Search for the cell housing the specified text and yield its (x, y) center coordinate. 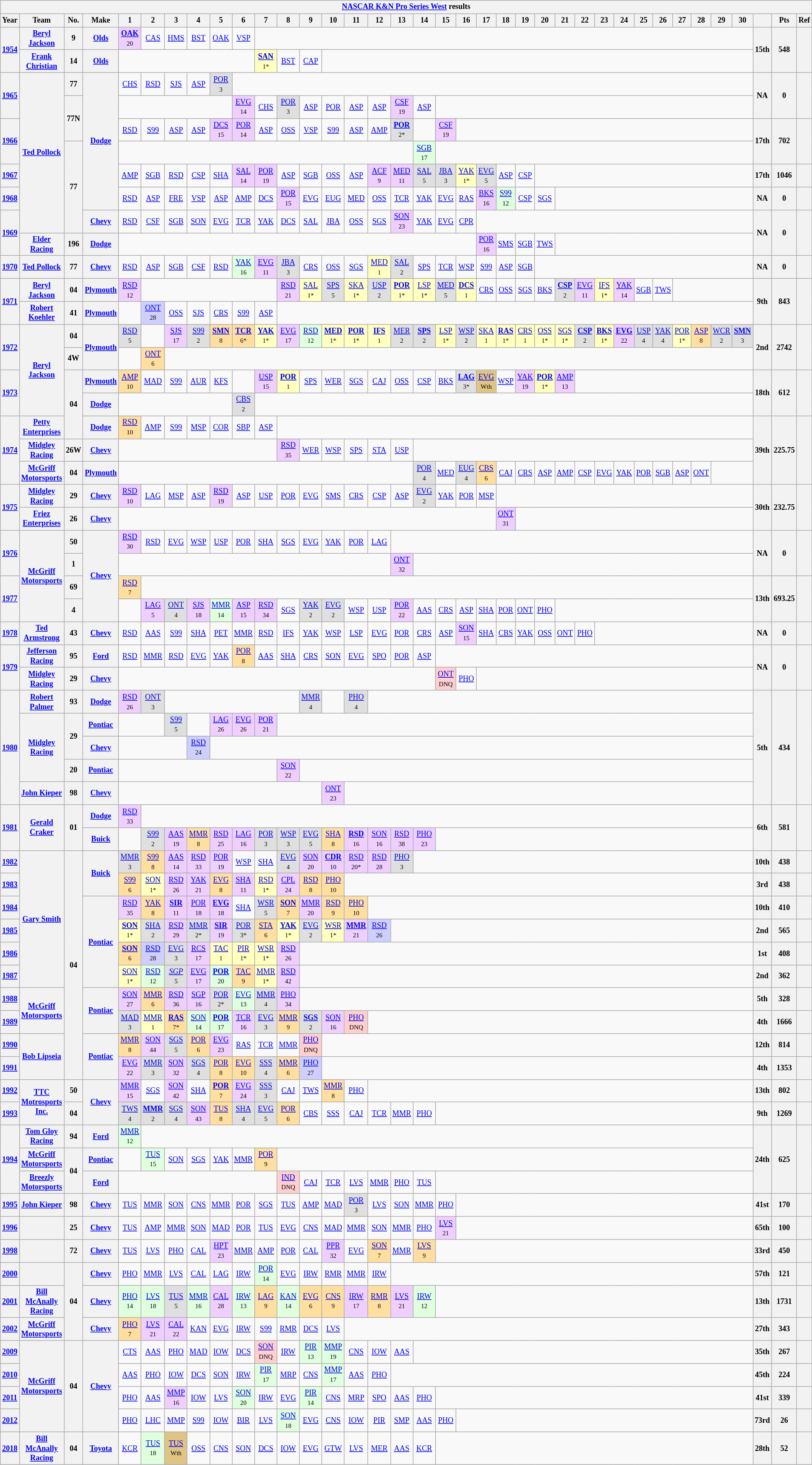
POR4 (424, 473)
Year (10, 20)
Gerald Craker (42, 828)
RSD34 (266, 610)
SPS2 (424, 336)
1967 (10, 176)
581 (784, 828)
SHA2 (153, 930)
ONT6 (153, 358)
SAL5 (424, 176)
S995 (176, 725)
TTC Motrosports Inc. (42, 1102)
RSD7 (130, 587)
INDDNQ (288, 1182)
POR20 (221, 977)
MMR2* (199, 930)
2018 (10, 1448)
1971 (10, 301)
RSD5 (130, 336)
TAC1 (221, 954)
GTW (333, 1448)
S996 (130, 885)
SGS1* (565, 336)
94 (73, 1136)
CAL28 (221, 1301)
MED1 (379, 267)
1993 (10, 1114)
12 (379, 20)
Elder Racing (42, 244)
RSD20* (356, 862)
SIR11 (176, 908)
MMR21 (356, 930)
52 (784, 1448)
SON22 (288, 771)
MMR9 (288, 1022)
CPR (466, 221)
343 (784, 1329)
19 (525, 20)
SON27 (130, 999)
232.75 (784, 507)
SIR19 (221, 930)
13 (402, 20)
Robert Palmer (42, 702)
SHA4 (244, 1114)
EVG13 (244, 999)
Gary Smith (42, 919)
SON15 (466, 633)
SSS3 (266, 1091)
LAG5 (153, 610)
USP15 (266, 381)
YAK2 (311, 610)
TUS8 (221, 1114)
1981 (10, 828)
SAN1* (266, 61)
1992 (10, 1091)
Toyota (101, 1448)
Jefferson Racing (42, 656)
548 (784, 49)
SON44 (153, 1045)
CAS (153, 38)
YAK21 (199, 885)
LHC (153, 1421)
POR1 (288, 381)
15th (763, 49)
BKS1* (605, 336)
Robert Koehler (42, 313)
SHA11 (244, 885)
ONT28 (153, 313)
CPL24 (288, 885)
Friez Enterprises (42, 519)
EVG6 (311, 1301)
27th (763, 1329)
ONT23 (333, 793)
EVG14 (244, 107)
LVS9 (424, 1251)
Breezly Motorsports (42, 1182)
MMR2 (153, 1114)
1979 (10, 667)
1989 (10, 1022)
WSR5 (266, 908)
POR16 (486, 244)
TAC9 (244, 977)
LAG26 (221, 725)
LVS18 (153, 1301)
2012 (10, 1421)
RSD24 (199, 748)
SON32 (176, 1068)
1954 (10, 49)
1996 (10, 1228)
2002 (10, 1329)
Bob Lipseia (42, 1056)
CTS (130, 1352)
SBP (244, 428)
SAL2 (402, 267)
YAK8 (153, 908)
PHO14 (130, 1301)
1988 (10, 999)
ASP15 (244, 610)
45th (763, 1375)
EUG4 (466, 473)
1666 (784, 1022)
RAS1* (506, 336)
1972 (10, 347)
1353 (784, 1068)
Make (101, 20)
170 (784, 1205)
TUSWth (176, 1448)
IRW12 (424, 1301)
Tom Gloy Racing (42, 1136)
FRE (176, 199)
TUS5 (176, 1301)
35th (763, 1352)
6th (763, 828)
PHO27 (311, 1068)
RSD9 (333, 908)
OAK20 (130, 38)
HPT23 (221, 1251)
ONTDNQ (446, 679)
SGB17 (424, 153)
POR18 (199, 908)
MED11 (402, 176)
MMR16 (199, 1301)
EUG (333, 199)
225.75 (784, 450)
1995 (10, 1205)
1731 (784, 1301)
1974 (10, 450)
LAG9 (266, 1301)
TCR6* (244, 336)
434 (784, 748)
SMN8 (221, 336)
RSD19 (221, 496)
Petty Enterprises (42, 428)
57th (763, 1274)
24 (624, 20)
1968 (10, 199)
RCS17 (199, 954)
SGS2 (311, 1022)
SMP (402, 1421)
12th (763, 1045)
MER (379, 1448)
BKS16 (486, 199)
1970 (10, 267)
1966 (10, 142)
RSD36 (176, 999)
3 (176, 20)
JBA (333, 221)
MMP (176, 1421)
69 (73, 587)
PHO23 (424, 839)
625 (784, 1159)
YAK19 (525, 381)
USP2 (379, 290)
1977 (10, 598)
565 (784, 930)
RSD29 (176, 930)
KFS (221, 381)
65th (763, 1228)
693.25 (784, 598)
10 (333, 20)
PHO34 (288, 999)
SPS5 (333, 290)
15 (446, 20)
POR15 (288, 199)
EVGWth (486, 381)
1976 (10, 553)
RSD30 (130, 542)
PIR17 (266, 1375)
EVG10 (244, 1068)
NASCAR K&N Pro Series West results (406, 7)
SON23 (402, 221)
AAS19 (176, 839)
YAK16 (244, 267)
8 (288, 20)
TWS4 (130, 1114)
27 (682, 20)
MMR14 (221, 610)
ACF9 (379, 176)
EVG24 (244, 1091)
PIR1* (244, 954)
2009 (10, 1352)
DCS15 (221, 130)
RSD38 (402, 839)
Frank Christian (42, 61)
Ref (804, 20)
Ted Armstrong (42, 633)
RMR8 (379, 1301)
1987 (10, 977)
WSP2 (466, 336)
22 (585, 20)
1985 (10, 930)
362 (784, 977)
PIR13 (311, 1352)
1978 (10, 633)
TCR16 (244, 1022)
TUS18 (153, 1448)
1994 (10, 1159)
CBS6 (486, 473)
POR21 (266, 725)
73rd (763, 1421)
CAP (311, 61)
IFS1* (605, 290)
IFS (288, 633)
100 (784, 1228)
95 (73, 656)
18 (506, 20)
802 (784, 1091)
EVG4 (288, 862)
6 (244, 20)
2011 (10, 1398)
SON14 (199, 1022)
SHA8 (333, 839)
28 (701, 20)
1973 (10, 393)
WCR2 (722, 336)
ASP8 (701, 336)
2001 (10, 1301)
93 (73, 702)
RSD21 (288, 290)
18th (763, 393)
41 (73, 313)
IFS1 (379, 336)
814 (784, 1045)
MED1* (333, 336)
121 (784, 1274)
328 (784, 999)
PIR14 (311, 1398)
PHO3 (402, 862)
CDR10 (333, 862)
ONT31 (506, 519)
LAG16 (244, 839)
HMS (176, 38)
S998 (153, 862)
SAL (311, 221)
MMP16 (176, 1398)
30th (763, 507)
1969 (10, 233)
SSS4 (266, 1068)
SON18 (288, 1421)
21 (565, 20)
23 (605, 20)
SON6 (130, 954)
DCS1 (466, 290)
267 (784, 1352)
1980 (10, 748)
CRS1 (525, 336)
LAG3* (466, 381)
KAN (199, 1329)
IRW13 (244, 1301)
AAS14 (176, 862)
1990 (10, 1045)
72 (73, 1251)
24th (763, 1159)
1965 (10, 95)
1998 (10, 1251)
SGP5 (176, 977)
PIR (379, 1421)
ONT32 (402, 565)
SGP16 (199, 999)
Pts (784, 20)
1991 (10, 1068)
MED5 (446, 290)
843 (784, 301)
POR17 (221, 1022)
612 (784, 393)
339 (784, 1398)
POR7 (221, 1091)
CNS9 (333, 1301)
MMP17 (333, 1375)
MMR12 (130, 1136)
MMR15 (130, 1091)
SSS (333, 1114)
1982 (10, 862)
EVG18 (221, 908)
ONT4 (176, 610)
No. (73, 20)
1983 (10, 885)
01 (73, 828)
MMR1 (153, 1022)
77N (73, 118)
YAK14 (624, 290)
702 (784, 142)
2742 (784, 347)
224 (784, 1375)
PHO7 (130, 1329)
1984 (10, 908)
39th (763, 450)
2010 (10, 1375)
SJS18 (199, 610)
RAS7* (176, 1022)
PET (221, 633)
SON42 (176, 1091)
RSD25 (221, 839)
KAN14 (288, 1301)
LSP (356, 633)
PHO4 (356, 702)
Team (42, 20)
4W (73, 358)
1986 (10, 954)
7 (266, 20)
MAD3 (130, 1022)
TUS15 (153, 1159)
YAK4 (663, 336)
SMN3 (742, 336)
3rd (763, 885)
ONT3 (153, 702)
BIR (244, 1421)
11 (356, 20)
2 (153, 20)
MMR20 (311, 908)
SJS17 (176, 336)
POR9 (266, 1159)
COR (221, 428)
30 (742, 20)
33rd (763, 1251)
EVG8 (221, 885)
USP4 (644, 336)
POR3* (244, 930)
STA (379, 450)
408 (784, 954)
26W (73, 450)
EVG26 (244, 725)
196 (73, 244)
1269 (784, 1114)
SGS5 (176, 1045)
1975 (10, 507)
AMP13 (565, 381)
410 (784, 908)
2000 (10, 1274)
IRW17 (356, 1301)
SONDNQ (266, 1352)
CBS2 (244, 405)
450 (784, 1251)
MMR1* (266, 977)
28th (763, 1448)
WSP3 (288, 839)
1046 (784, 176)
SON43 (199, 1114)
CAL22 (176, 1329)
5 (221, 20)
1st (763, 954)
RSD42 (288, 977)
POR22 (402, 610)
RSD16 (356, 839)
MER2 (402, 336)
S9912 (506, 199)
EVG23 (221, 1045)
AUR (199, 381)
SKA1* (356, 290)
OSS1* (544, 336)
SAL14 (244, 176)
17 (486, 20)
MMP19 (333, 1352)
PPR32 (333, 1251)
AMP10 (130, 381)
RSD8 (311, 885)
RSD1* (266, 885)
OAK (221, 38)
43 (73, 633)
16 (466, 20)
SAL1* (311, 290)
SKA1 (486, 336)
STA6 (266, 930)
